Capture the cell that displays the provided text and extract its [X, Y] central coordinate. 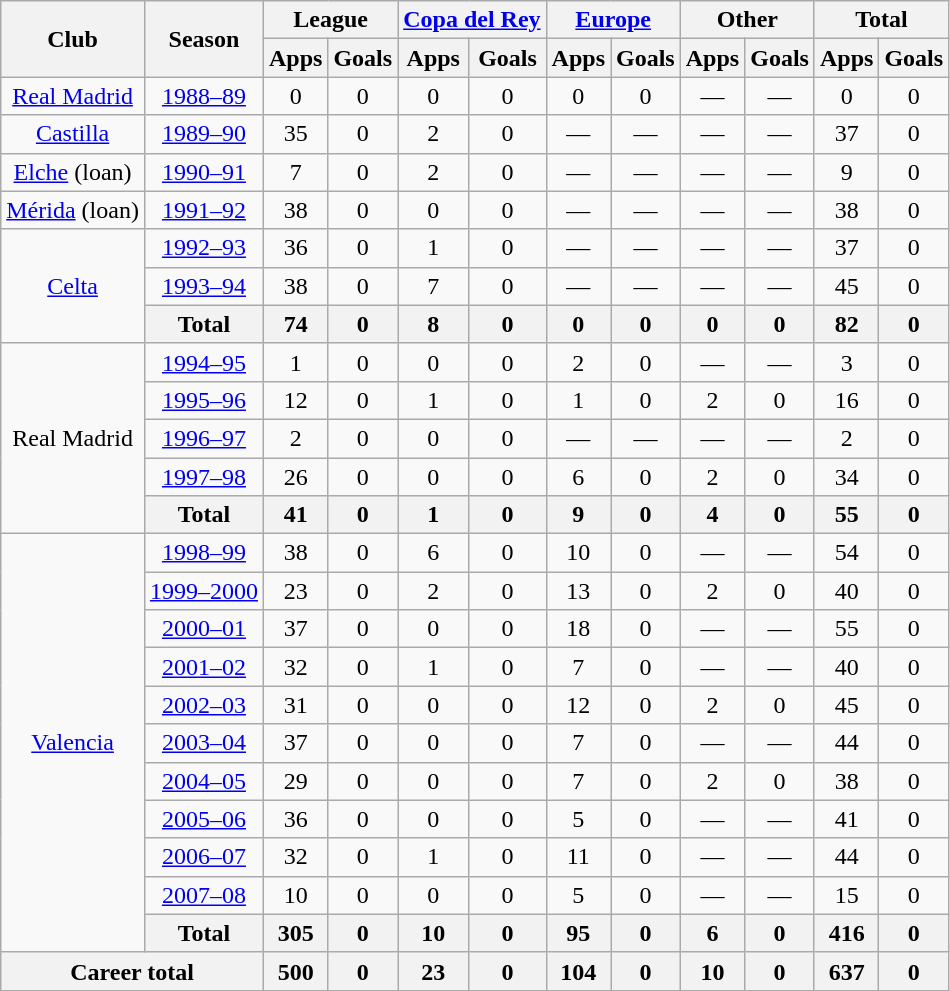
54 [846, 553]
16 [846, 400]
26 [295, 477]
Castilla [73, 134]
League [330, 20]
Celta [73, 286]
29 [295, 781]
1991–92 [204, 210]
35 [295, 134]
Season [204, 39]
1999–2000 [204, 591]
Career total [132, 971]
1992–93 [204, 248]
104 [578, 971]
34 [846, 477]
Other [747, 20]
Copa del Rey [472, 20]
31 [295, 705]
95 [578, 933]
416 [846, 933]
11 [578, 857]
2004–05 [204, 781]
1994–95 [204, 362]
Europe [613, 20]
1995–96 [204, 400]
1997–98 [204, 477]
1990–91 [204, 172]
2007–08 [204, 895]
Elche (loan) [73, 172]
2000–01 [204, 629]
Mérida (loan) [73, 210]
1998–99 [204, 553]
305 [295, 933]
Club [73, 39]
15 [846, 895]
637 [846, 971]
18 [578, 629]
74 [295, 324]
8 [434, 324]
3 [846, 362]
13 [578, 591]
Valencia [73, 744]
2002–03 [204, 705]
1989–90 [204, 134]
1988–89 [204, 96]
1996–97 [204, 438]
2006–07 [204, 857]
82 [846, 324]
4 [712, 515]
1993–94 [204, 286]
500 [295, 971]
2003–04 [204, 743]
2005–06 [204, 819]
2001–02 [204, 667]
